Output the [x, y] coordinate of the center of the cell containing the given text.  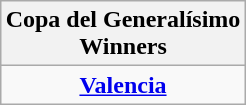
Valencia [123, 85]
Copa del GeneralísimoWinners [123, 34]
